Detect which cell encompasses the target text, then output its (X, Y) center coordinate. 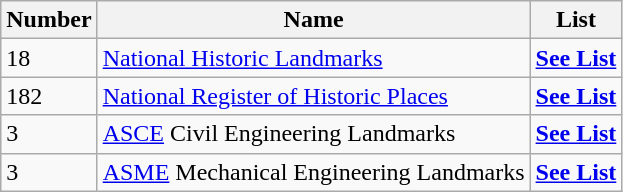
182 (49, 96)
18 (49, 58)
National Register of Historic Places (314, 96)
National Historic Landmarks (314, 58)
ASME Mechanical Engineering Landmarks (314, 172)
Number (49, 20)
ASCE Civil Engineering Landmarks (314, 134)
List (576, 20)
Name (314, 20)
